Locate the cell with the specified text and output its [X, Y] center coordinate. 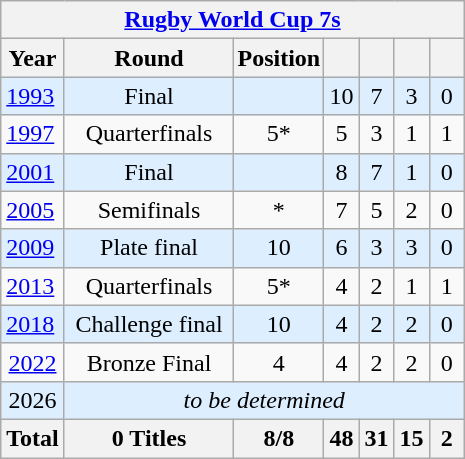
2001 [33, 172]
48 [342, 438]
Total [33, 438]
1993 [33, 96]
Plate final [148, 248]
2009 [33, 248]
to be determined [264, 400]
31 [376, 438]
Bronze Final [148, 362]
1997 [33, 134]
2018 [33, 324]
2013 [33, 286]
6 [342, 248]
8 [342, 172]
15 [412, 438]
Round [148, 58]
2026 [33, 400]
0 Titles [148, 438]
* [279, 210]
Challenge final [148, 324]
Year [33, 58]
Position [279, 58]
2005 [33, 210]
2022 [33, 362]
Rugby World Cup 7s [232, 20]
8/8 [279, 438]
Semifinals [148, 210]
